Identify which cell holds the provided text, then report its [X, Y] central coordinate. 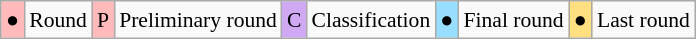
P [103, 20]
C [294, 20]
Final round [513, 20]
Preliminary round [198, 20]
Last round [644, 20]
Round [58, 20]
Classification [370, 20]
